Determine the [x, y] coordinate at the center of the cell enclosing the given text.  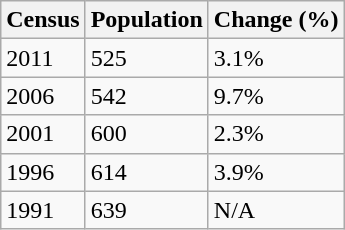
N/A [276, 210]
542 [146, 96]
3.9% [276, 172]
525 [146, 58]
Population [146, 20]
1996 [43, 172]
1991 [43, 210]
9.7% [276, 96]
3.1% [276, 58]
2006 [43, 96]
Change (%) [276, 20]
2.3% [276, 134]
Census [43, 20]
614 [146, 172]
639 [146, 210]
600 [146, 134]
2011 [43, 58]
2001 [43, 134]
